Output the [x, y] coordinate of the center of the cell containing the given text.  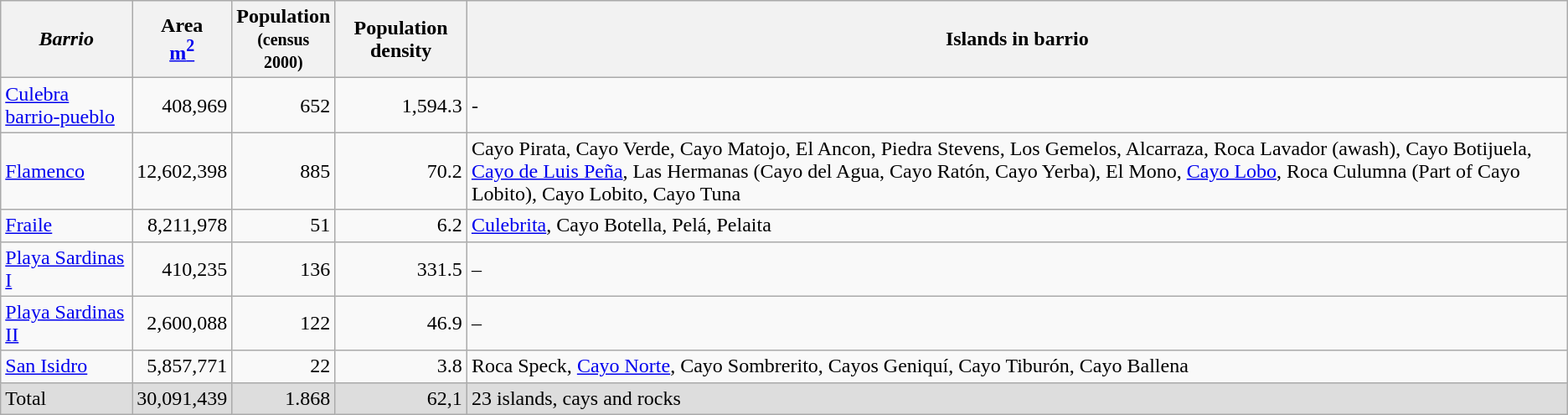
3.8 [401, 366]
410,235 [183, 268]
1.868 [283, 398]
408,969 [183, 106]
331.5 [401, 268]
Population density [401, 39]
1,594.3 [401, 106]
Population(census2000) [283, 39]
Fraile [67, 226]
- [1017, 106]
2,600,088 [183, 324]
Playa Sardinas II [67, 324]
652 [283, 106]
Aream2 [183, 39]
22 [283, 366]
23 islands, cays and rocks [1017, 398]
136 [283, 268]
5,857,771 [183, 366]
46.9 [401, 324]
62,1 [401, 398]
122 [283, 324]
Culebrita, Cayo Botella, Pelá, Pelaita [1017, 226]
Total [67, 398]
6.2 [401, 226]
12,602,398 [183, 171]
Flamenco [67, 171]
8,211,978 [183, 226]
Culebra barrio-pueblo [67, 106]
51 [283, 226]
Roca Speck, Cayo Norte, Cayo Sombrerito, Cayos Geniquí, Cayo Tiburón, Cayo Ballena [1017, 366]
885 [283, 171]
Islands in barrio [1017, 39]
70.2 [401, 171]
San Isidro [67, 366]
30,091,439 [183, 398]
Barrio [67, 39]
Playa Sardinas I [67, 268]
